Detect which cell encompasses the target text, then output its [X, Y] center coordinate. 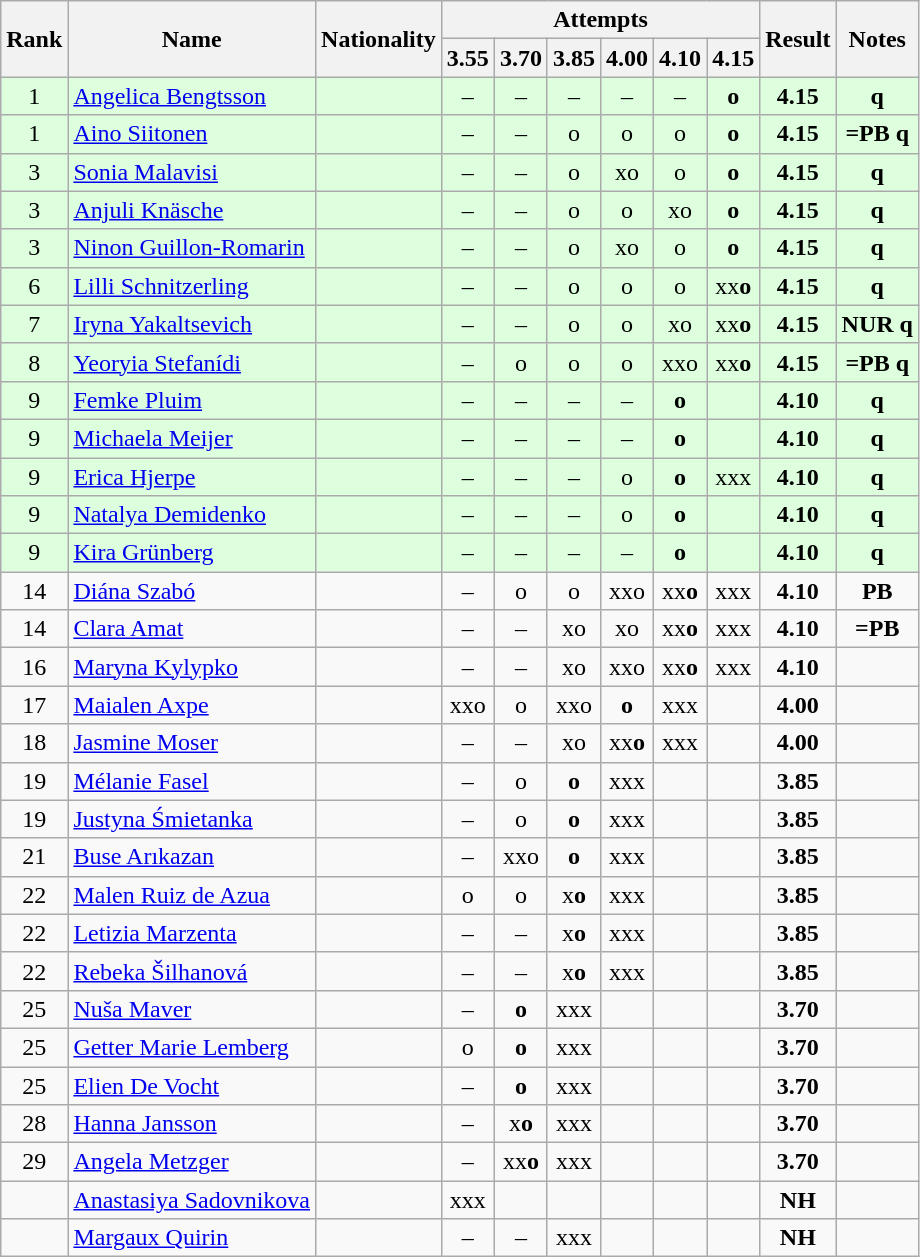
Result [798, 39]
Lilli Schnitzerling [192, 286]
Mélanie Fasel [192, 781]
Femke Pluim [192, 400]
Letizia Marzenta [192, 933]
7 [34, 324]
NUR q [877, 324]
Diána Szabó [192, 591]
Natalya Demidenko [192, 515]
21 [34, 857]
16 [34, 667]
Ninon Guillon-Romarin [192, 248]
Name [192, 39]
Angela Metzger [192, 1162]
Aino Siitonen [192, 134]
Attempts [600, 20]
Margaux Quirin [192, 1238]
17 [34, 705]
Justyna Śmietanka [192, 819]
18 [34, 743]
Erica Hjerpe [192, 477]
Maialen Axpe [192, 705]
Sonia Malavisi [192, 172]
Maryna Kylypko [192, 667]
Rank [34, 39]
Clara Amat [192, 629]
Kira Grünberg [192, 553]
Iryna Yakaltsevich [192, 324]
Anastasiya Sadovnikova [192, 1200]
Malen Ruiz de Azua [192, 895]
Yeoryia Stefanídi [192, 362]
Elien De Vocht [192, 1085]
Rebeka Šilhanová [192, 971]
Buse Arıkazan [192, 857]
6 [34, 286]
8 [34, 362]
Getter Marie Lemberg [192, 1047]
Notes [877, 39]
=PB [877, 629]
Hanna Jansson [192, 1124]
28 [34, 1124]
Angelica Bengtsson [192, 96]
Nationality [379, 39]
PB [877, 591]
3.55 [468, 58]
Jasmine Moser [192, 743]
29 [34, 1162]
Nuša Maver [192, 1009]
Anjuli Knäsche [192, 210]
Michaela Meijer [192, 438]
